Capture the cell that displays the provided text and extract its (x, y) central coordinate. 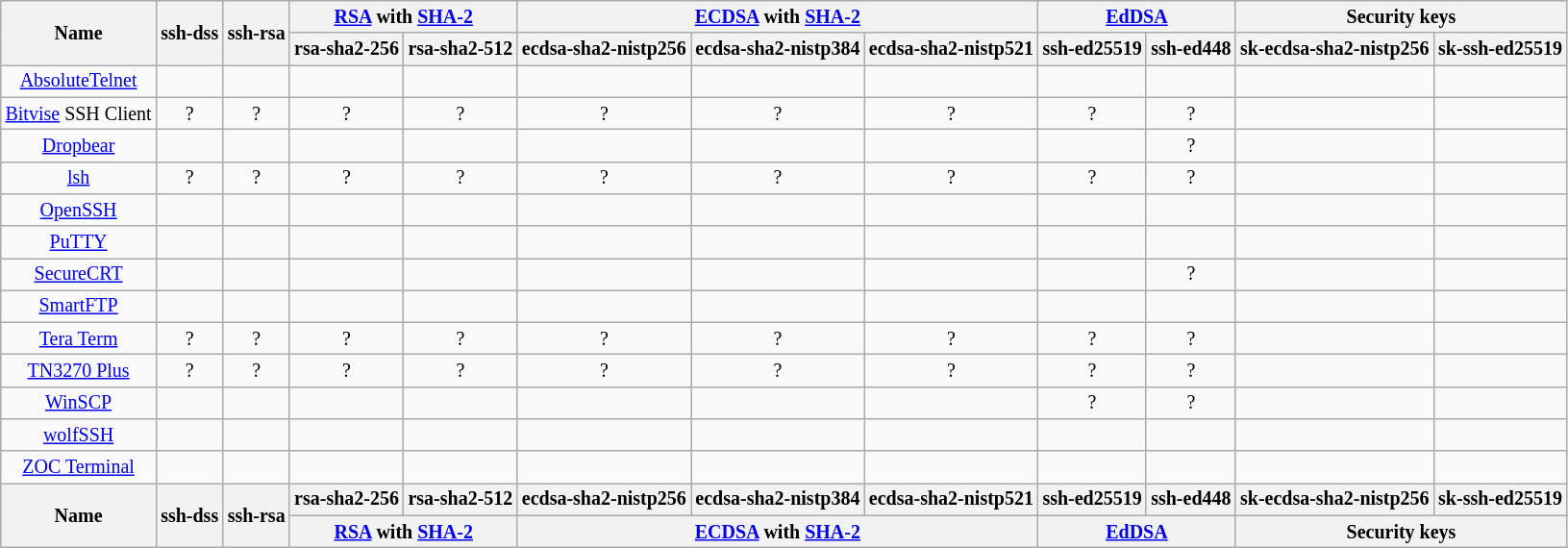
Tera Term (79, 338)
SecureCRT (79, 275)
WinSCP (79, 404)
ZOC Terminal (79, 467)
TN3270 Plus (79, 371)
wolfSSH (79, 435)
Bitvise SSH Client (79, 113)
AbsoluteTelnet (79, 81)
lsh (79, 177)
Dropbear (79, 146)
OpenSSH (79, 210)
PuTTY (79, 242)
SmartFTP (79, 306)
